Pinpoint the cell where the given text exists, returning its [x, y] midpoint coordinate. 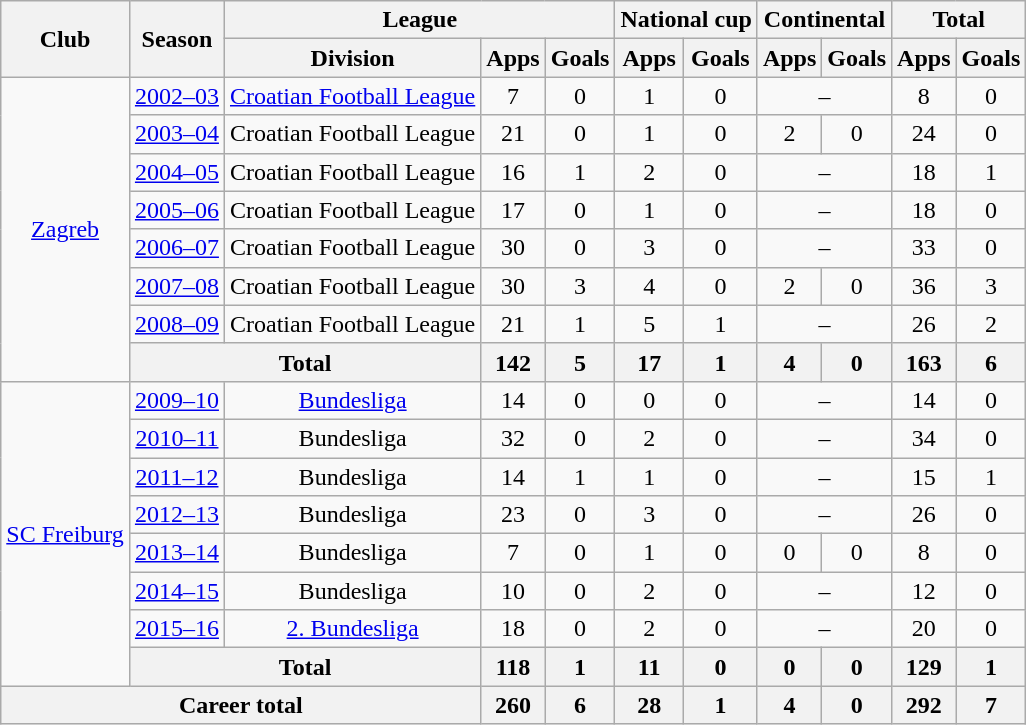
118 [513, 667]
11 [649, 667]
2011–12 [176, 477]
Career total [241, 705]
2015–16 [176, 629]
2003–04 [176, 134]
16 [513, 172]
2010–11 [176, 438]
33 [924, 248]
2005–06 [176, 210]
2012–13 [176, 515]
Division [352, 58]
129 [924, 667]
260 [513, 705]
36 [924, 286]
28 [649, 705]
Club [66, 39]
15 [924, 477]
2004–05 [176, 172]
2014–15 [176, 591]
24 [924, 134]
23 [513, 515]
2013–14 [176, 553]
32 [513, 438]
League [420, 20]
Season [176, 39]
2. Bundesliga [352, 629]
12 [924, 591]
20 [924, 629]
Continental [824, 20]
2006–07 [176, 248]
2002–03 [176, 96]
10 [513, 591]
34 [924, 438]
2007–08 [176, 286]
2009–10 [176, 400]
142 [513, 362]
292 [924, 705]
2008–09 [176, 324]
SC Freiburg [66, 533]
National cup [686, 20]
Zagreb [66, 229]
163 [924, 362]
